Scan for the cell matching the given text and deliver its (X, Y) coordinate at center. 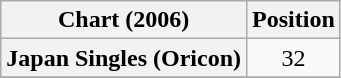
Position (294, 20)
Chart (2006) (124, 20)
Japan Singles (Oricon) (124, 58)
32 (294, 58)
